Return (x, y) of the center of cell containing provided text 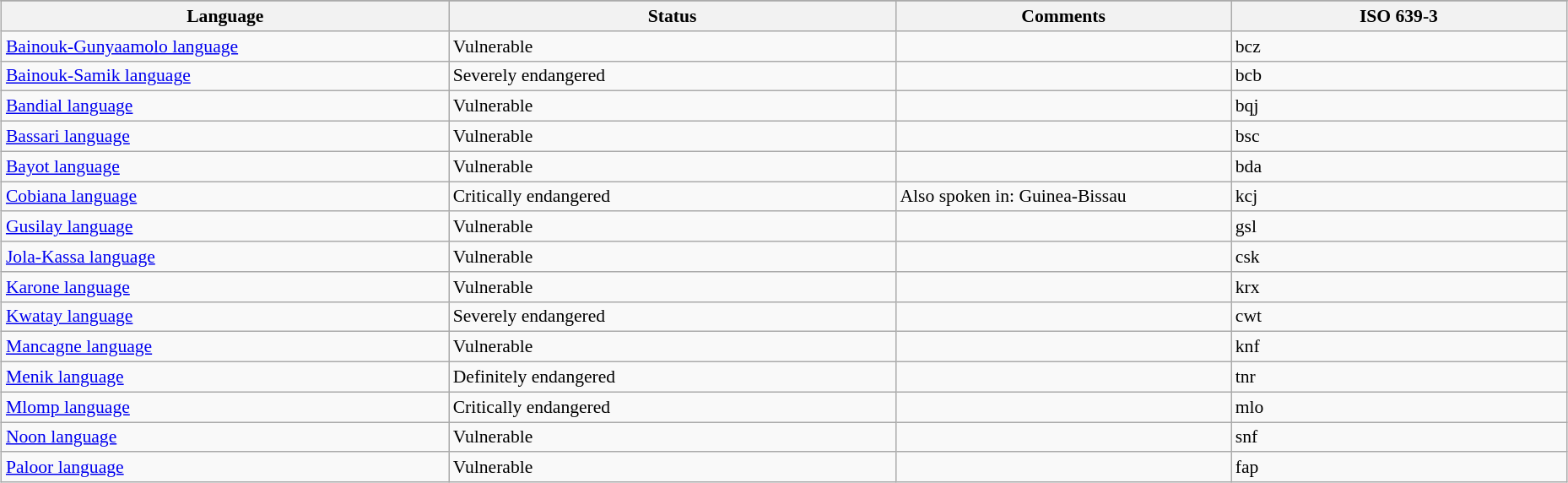
bcz (1399, 46)
bcb (1399, 76)
bqj (1399, 106)
Status (673, 16)
Bassari language (225, 136)
Kwatay language (225, 317)
Bainouk-Gunyaamolo language (225, 46)
Mlomp language (225, 407)
Noon language (225, 437)
ISO 639-3 (1399, 16)
knf (1399, 347)
csk (1399, 257)
Bainouk-Samik language (225, 76)
tnr (1399, 377)
Also spoken in: Guinea-Bissau (1063, 196)
bsc (1399, 136)
Cobiana language (225, 196)
cwt (1399, 317)
Jola-Kassa language (225, 257)
mlo (1399, 407)
krx (1399, 286)
Bandial language (225, 106)
Bayot language (225, 166)
kcj (1399, 196)
Karone language (225, 286)
Mancagne language (225, 347)
Gusilay language (225, 226)
bda (1399, 166)
Comments (1063, 16)
Paloor language (225, 467)
gsl (1399, 226)
Menik language (225, 377)
fap (1399, 467)
Language (225, 16)
Definitely endangered (673, 377)
snf (1399, 437)
